Determine the (x, y) coordinate at the center of the cell enclosing the given text.  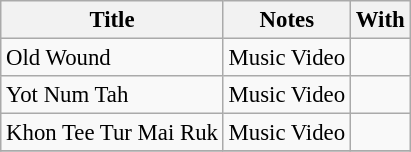
With (380, 20)
Notes (286, 20)
Yot Num Tah (112, 95)
Khon Tee Tur Mai Ruk (112, 133)
Title (112, 20)
Old Wound (112, 58)
